Extract the [x, y] coordinate from the center of the cell holding the provided text.  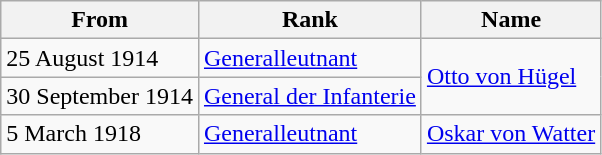
25 August 1914 [100, 58]
Oskar von Watter [510, 134]
Otto von Hügel [510, 77]
Name [510, 20]
Rank [310, 20]
5 March 1918 [100, 134]
General der Infanterie [310, 96]
From [100, 20]
30 September 1914 [100, 96]
